For the text-containing cell, return its midpoint in [x, y] coordinate format. 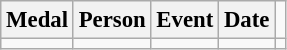
Event [185, 20]
Medal [38, 20]
Date [247, 20]
Person [112, 20]
